Identify which cell holds the provided text, then report its [X, Y] central coordinate. 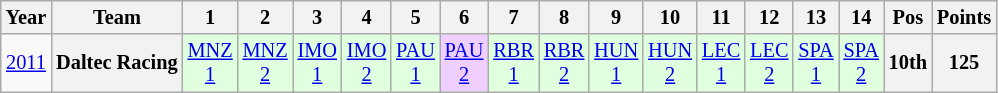
PAU2 [464, 63]
Team [116, 17]
HUN2 [670, 63]
10 [670, 17]
PAU1 [416, 63]
Year [26, 17]
125 [964, 63]
RBR2 [564, 63]
MNZ2 [266, 63]
2 [266, 17]
11 [721, 17]
13 [816, 17]
SPA2 [862, 63]
Daltec Racing [116, 63]
IMO2 [366, 63]
LEC2 [769, 63]
Pos [908, 17]
MNZ1 [210, 63]
2011 [26, 63]
14 [862, 17]
LEC1 [721, 63]
IMO1 [318, 63]
9 [616, 17]
HUN1 [616, 63]
6 [464, 17]
SPA1 [816, 63]
4 [366, 17]
7 [513, 17]
5 [416, 17]
12 [769, 17]
Points [964, 17]
10th [908, 63]
RBR1 [513, 63]
1 [210, 17]
8 [564, 17]
3 [318, 17]
